Determine the [X, Y] coordinate at the center of the cell enclosing the given text.  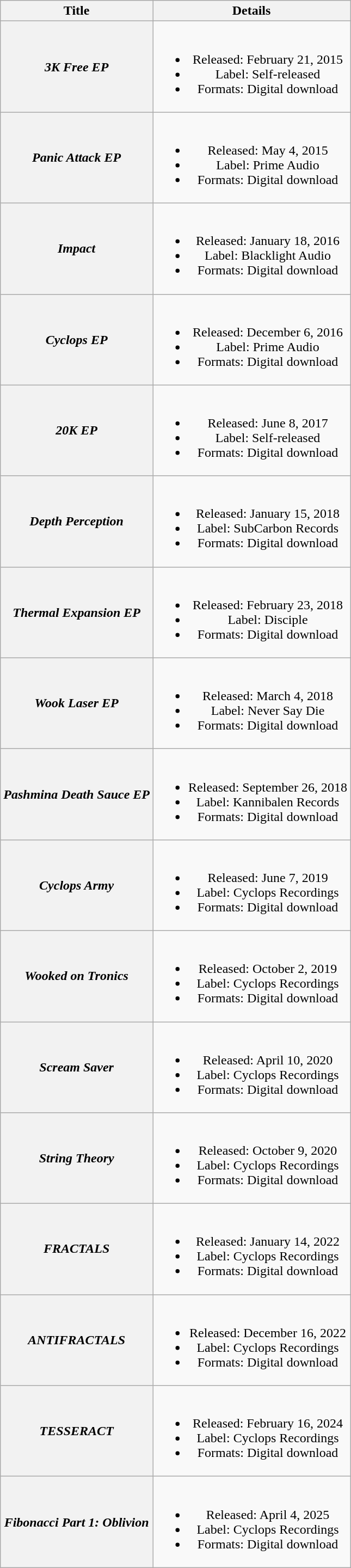
ANTIFRACTALS [77, 1340]
Cyclops EP [77, 340]
Title [77, 11]
Released: October 9, 2020Label: Cyclops RecordingsFormats: Digital download [251, 1159]
Released: January 14, 2022Label: Cyclops RecordingsFormats: Digital download [251, 1249]
Scream Saver [77, 1067]
Released: October 2, 2019Label: Cyclops RecordingsFormats: Digital download [251, 976]
Released: May 4, 2015Label: Prime AudioFormats: Digital download [251, 158]
TESSERACT [77, 1431]
Pashmina Death Sauce EP [77, 794]
Released: January 18, 2016Label: Blacklight AudioFormats: Digital download [251, 248]
Released: January 15, 2018Label: SubCarbon RecordsFormats: Digital download [251, 522]
Released: February 21, 2015Label: Self-releasedFormats: Digital download [251, 66]
3K Free EP [77, 66]
Cyclops Army [77, 885]
Thermal Expansion EP [77, 612]
FRACTALS [77, 1249]
Fibonacci Part 1: Oblivion [77, 1522]
Released: April 10, 2020Label: Cyclops RecordingsFormats: Digital download [251, 1067]
Released: December 6, 2016Label: Prime AudioFormats: Digital download [251, 340]
Wook Laser EP [77, 703]
20K EP [77, 430]
Released: April 4, 2025Label: Cyclops RecordingsFormats: Digital download [251, 1522]
Released: December 16, 2022Label: Cyclops RecordingsFormats: Digital download [251, 1340]
Details [251, 11]
Released: September 26, 2018Label: Kannibalen RecordsFormats: Digital download [251, 794]
Wooked on Tronics [77, 976]
Released: February 16, 2024Label: Cyclops RecordingsFormats: Digital download [251, 1431]
Panic Attack EP [77, 158]
Released: June 7, 2019Label: Cyclops RecordingsFormats: Digital download [251, 885]
Impact [77, 248]
Released: March 4, 2018Label: Never Say DieFormats: Digital download [251, 703]
Released: February 23, 2018Label: DiscipleFormats: Digital download [251, 612]
Depth Perception [77, 522]
Released: June 8, 2017Label: Self-releasedFormats: Digital download [251, 430]
String Theory [77, 1159]
